Locate the cell with the specified text and output its [x, y] center coordinate. 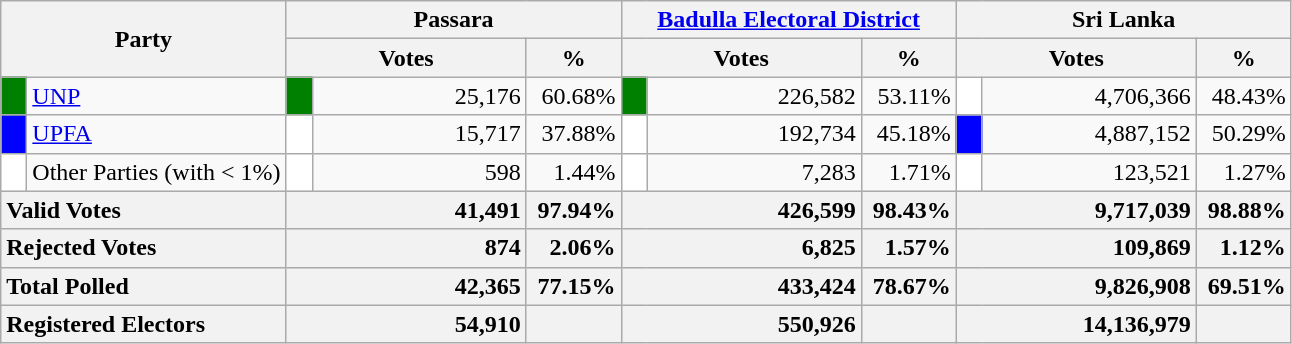
41,491 [406, 210]
14,136,979 [1076, 324]
97.94% [574, 210]
Party [144, 39]
Registered Electors [144, 324]
50.29% [1244, 134]
Passara [454, 20]
Badulla Electoral District [788, 20]
54,910 [406, 324]
48.43% [1244, 96]
874 [406, 248]
192,734 [754, 134]
6,825 [741, 248]
226,582 [754, 96]
UPFA [156, 134]
109,869 [1076, 248]
123,521 [1089, 172]
Valid Votes [144, 210]
UNP [156, 96]
98.43% [908, 210]
Sri Lanka [1124, 20]
9,717,039 [1076, 210]
550,926 [741, 324]
69.51% [1244, 286]
1.44% [574, 172]
77.15% [574, 286]
4,706,366 [1089, 96]
426,599 [741, 210]
2.06% [574, 248]
53.11% [908, 96]
1.27% [1244, 172]
42,365 [406, 286]
1.57% [908, 248]
598 [419, 172]
433,424 [741, 286]
78.67% [908, 286]
Rejected Votes [144, 248]
Other Parties (with < 1%) [156, 172]
Total Polled [144, 286]
9,826,908 [1076, 286]
60.68% [574, 96]
1.71% [908, 172]
37.88% [574, 134]
7,283 [754, 172]
25,176 [419, 96]
98.88% [1244, 210]
1.12% [1244, 248]
45.18% [908, 134]
15,717 [419, 134]
4,887,152 [1089, 134]
